Scan for the cell matching the given text and deliver its (X, Y) coordinate at center. 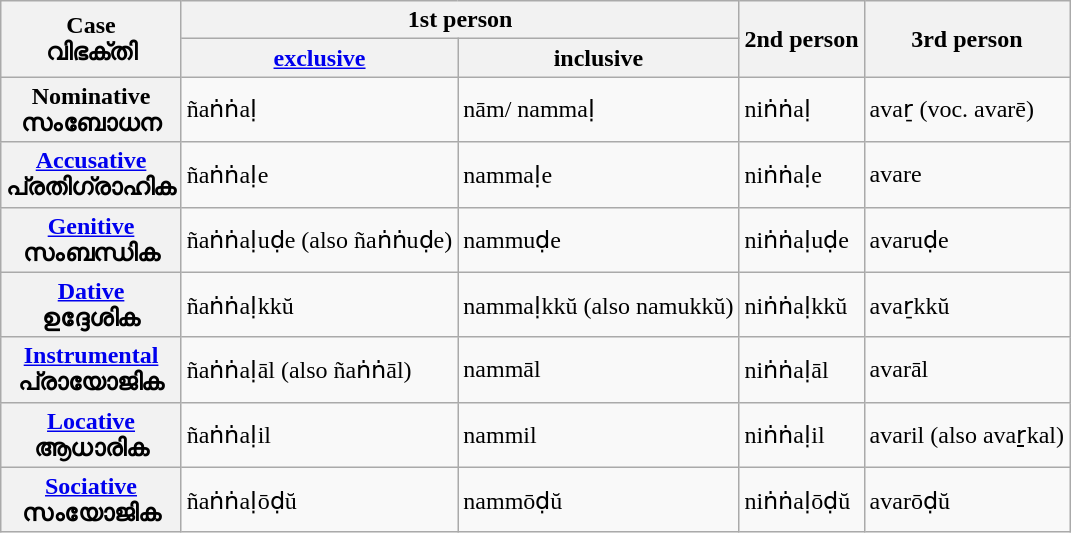
inclusive (598, 58)
ñaṅṅaḷil (319, 434)
Genitiveസംബന്ധിക (92, 240)
nammaḷe (598, 174)
nammuḍe (598, 240)
ñaṅṅaḷōḍŭ (319, 500)
Accusativeപ്രതിഗ്രാഹിക (92, 174)
2nd person (802, 39)
niṅṅaḷil (802, 434)
Dativeഉദ്ദേശിക (92, 304)
exclusive (319, 58)
avaruḍe (966, 240)
ñaṅṅaḷ (319, 110)
avarōḍŭ (966, 500)
nammāl (598, 370)
Caseവിഭക്തി (92, 39)
3rd person (966, 39)
avarāl (966, 370)
Nominativeസംബോധന (92, 110)
Sociativeസംയോജിക (92, 500)
1st person (460, 20)
niṅṅaḷāl (802, 370)
niṅṅaḷōḍŭ (802, 500)
ñaṅṅaḷkkŭ (319, 304)
Locativeആധാരിക (92, 434)
avar̠kkŭ (966, 304)
niṅṅaḷuḍe (802, 240)
avaril (also avaṟkal) (966, 434)
nammōḍŭ (598, 500)
avare (966, 174)
ñaṅṅaḷāl (also ñaṅṅāl) (319, 370)
nammaḷkkŭ (also namukkŭ) (598, 304)
avar̠ (voc. avarē) (966, 110)
ñaṅṅaḷe (319, 174)
ñaṅṅaḷuḍe (also ñaṅṅuḍe) (319, 240)
Instrumentalപ്രായോജിക (92, 370)
nām/ nammaḷ (598, 110)
niṅṅaḷkkŭ (802, 304)
nammil (598, 434)
niṅṅaḷ (802, 110)
niṅṅaḷe (802, 174)
